Return the (x, y) coordinate for the center point of the cell that contains the specified text.  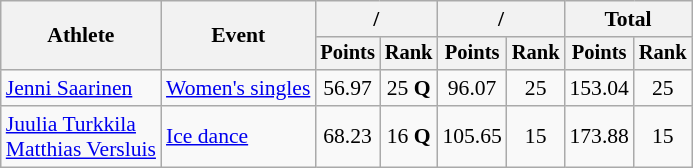
Juulia TurkkilaMatthias Versluis (81, 136)
105.65 (472, 136)
Event (238, 36)
Athlete (81, 36)
Jenni Saarinen (81, 88)
16 Q (409, 136)
Women's singles (238, 88)
96.07 (472, 88)
153.04 (598, 88)
Total (628, 19)
25 Q (409, 88)
173.88 (598, 136)
56.97 (347, 88)
68.23 (347, 136)
Ice dance (238, 136)
